Find where the given text appears and provide that cell's center as (X, Y) coordinate. 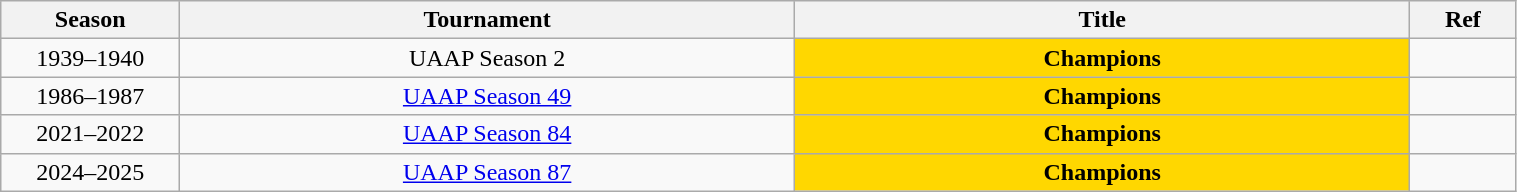
Season (90, 20)
1939–1940 (90, 58)
UAAP Season 2 (488, 58)
Tournament (488, 20)
2024–2025 (90, 172)
Ref (1463, 20)
UAAP Season 84 (488, 134)
Title (1102, 20)
UAAP Season 87 (488, 172)
2021–2022 (90, 134)
1986–1987 (90, 96)
UAAP Season 49 (488, 96)
